Identify which cell holds the provided text, then report its (x, y) central coordinate. 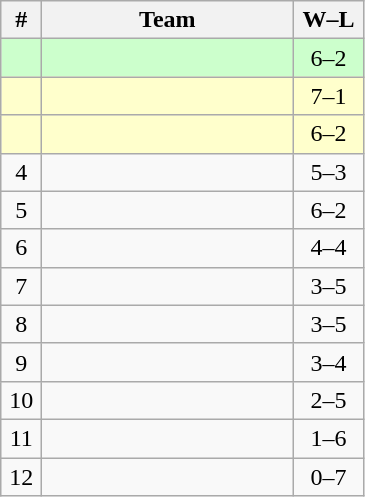
3–4 (328, 362)
7–1 (328, 96)
6 (22, 248)
8 (22, 324)
4 (22, 172)
1–6 (328, 438)
10 (22, 400)
5–3 (328, 172)
0–7 (328, 477)
11 (22, 438)
W–L (328, 20)
Team (168, 20)
4–4 (328, 248)
2–5 (328, 400)
5 (22, 210)
7 (22, 286)
9 (22, 362)
# (22, 20)
12 (22, 477)
